Identify which cell holds the provided text, then report its (X, Y) central coordinate. 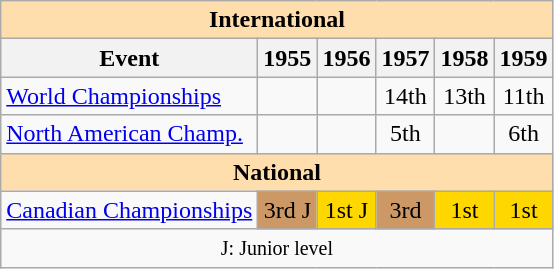
11th (524, 96)
3rd (406, 210)
International (277, 20)
J: Junior level (277, 248)
1959 (524, 58)
1957 (406, 58)
3rd J (288, 210)
1956 (346, 58)
North American Champ. (130, 134)
6th (524, 134)
1st J (346, 210)
13th (464, 96)
Event (130, 58)
Canadian Championships (130, 210)
National (277, 172)
1958 (464, 58)
5th (406, 134)
14th (406, 96)
World Championships (130, 96)
1955 (288, 58)
